Return [x, y] of the center of cell containing provided text 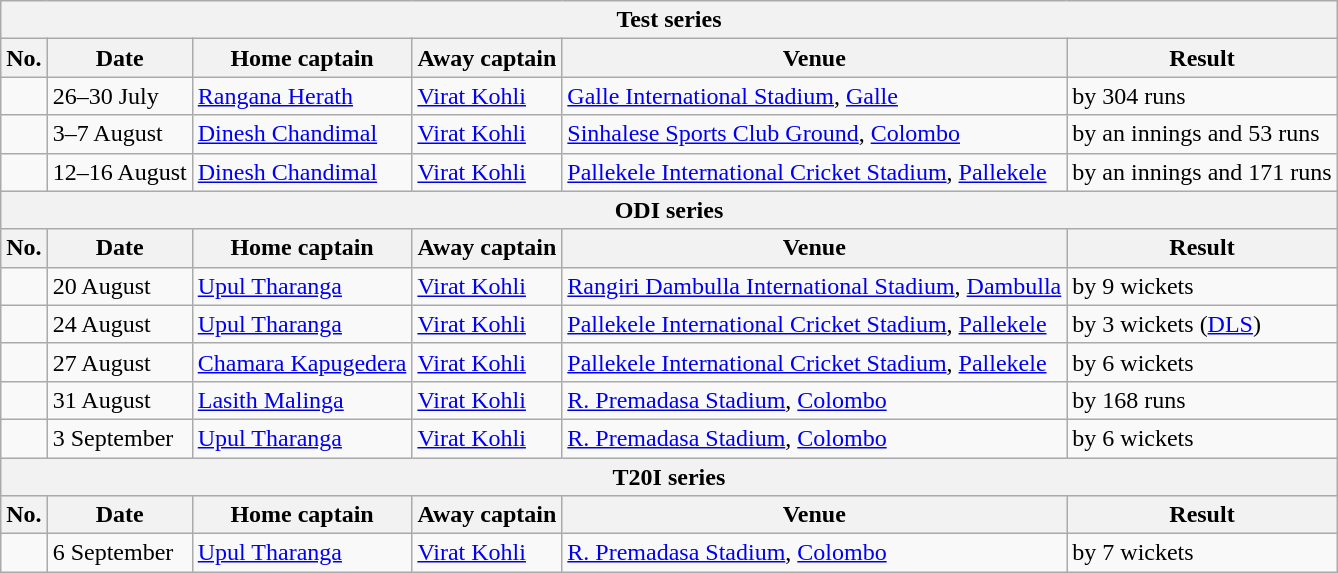
Rangiri Dambulla International Stadium, Dambulla [814, 286]
27 August [120, 362]
3–7 August [120, 134]
Galle International Stadium, Galle [814, 96]
Chamara Kapugedera [302, 362]
by an innings and 53 runs [1202, 134]
Sinhalese Sports Club Ground, Colombo [814, 134]
by 304 runs [1202, 96]
by 9 wickets [1202, 286]
24 August [120, 324]
Rangana Herath [302, 96]
26–30 July [120, 96]
Test series [669, 20]
T20I series [669, 477]
ODI series [669, 210]
3 September [120, 438]
12–16 August [120, 172]
Lasith Malinga [302, 400]
6 September [120, 553]
by 168 runs [1202, 400]
31 August [120, 400]
by an innings and 171 runs [1202, 172]
by 7 wickets [1202, 553]
by 3 wickets (DLS) [1202, 324]
20 August [120, 286]
